Locate the cell with the specified text and output its [X, Y] center coordinate. 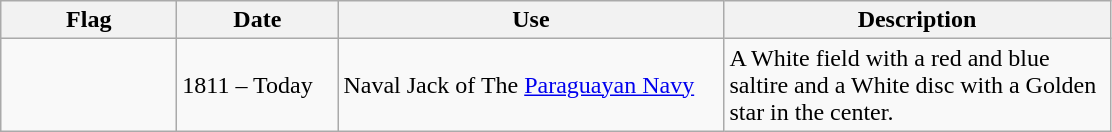
Description [917, 20]
Naval Jack of The Paraguayan Navy [531, 85]
Use [531, 20]
Date [258, 20]
1811 – Today [258, 85]
Flag [89, 20]
A White field with a red and blue saltire and a White disc with a Golden star in the center. [917, 85]
